Search for the cell housing the specified text and yield its (x, y) center coordinate. 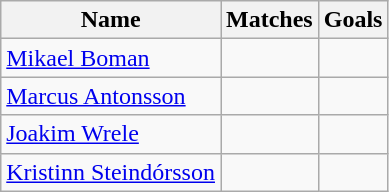
Goals (353, 20)
Matches (269, 20)
Mikael Boman (111, 58)
Joakim Wrele (111, 134)
Kristinn Steindórsson (111, 172)
Name (111, 20)
Marcus Antonsson (111, 96)
